Provide the [x, y] coordinate of the cell's center where the given text is located.  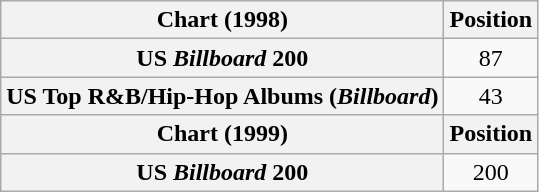
Chart (1999) [222, 134]
Chart (1998) [222, 20]
200 [491, 172]
US Top R&B/Hip-Hop Albums (Billboard) [222, 96]
87 [491, 58]
43 [491, 96]
